Capture the cell that displays the provided text and extract its (x, y) central coordinate. 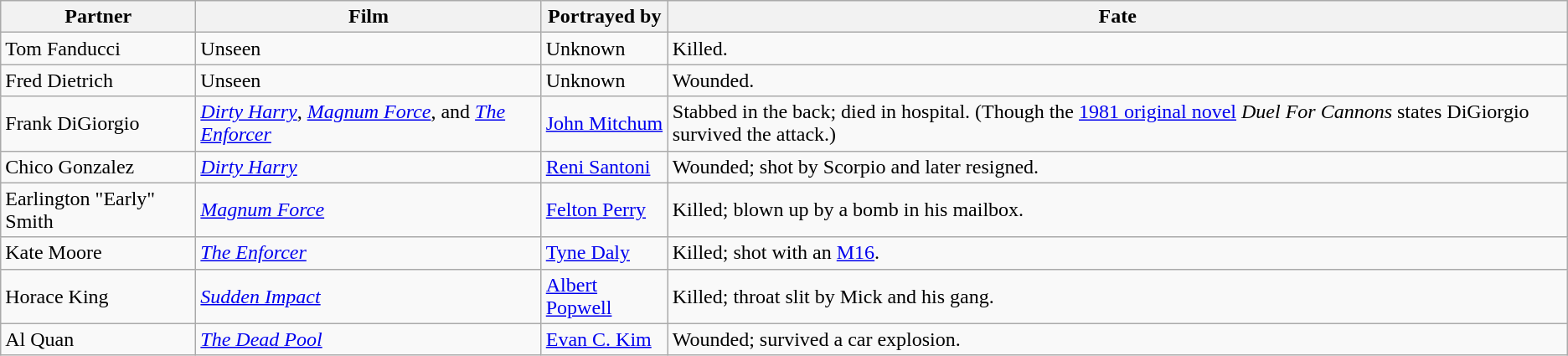
Reni Santoni (605, 167)
Killed. (1117, 49)
Killed; throat slit by Mick and his gang. (1117, 297)
Kate Moore (99, 253)
Partner (99, 17)
Tom Fanducci (99, 49)
Film (369, 17)
Killed; shot with an M16. (1117, 253)
Stabbed in the back; died in hospital. (Though the 1981 original novel Duel For Cannons states DiGiorgio survived the attack.) (1117, 124)
Portrayed by (605, 17)
Tyne Daly (605, 253)
John Mitchum (605, 124)
Fred Dietrich (99, 80)
The Enforcer (369, 253)
Dirty Harry, Magnum Force, and The Enforcer (369, 124)
Earlington "Early" Smith (99, 209)
Killed; blown up by a bomb in his mailbox. (1117, 209)
Chico Gonzalez (99, 167)
Albert Popwell (605, 297)
Fate (1117, 17)
Dirty Harry (369, 167)
Horace King (99, 297)
Felton Perry (605, 209)
Wounded; survived a car explosion. (1117, 339)
The Dead Pool (369, 339)
Frank DiGiorgio (99, 124)
Wounded. (1117, 80)
Evan C. Kim (605, 339)
Magnum Force (369, 209)
Wounded; shot by Scorpio and later resigned. (1117, 167)
Al Quan (99, 339)
Sudden Impact (369, 297)
